Find where the given text appears and provide that cell's center as [X, Y] coordinate. 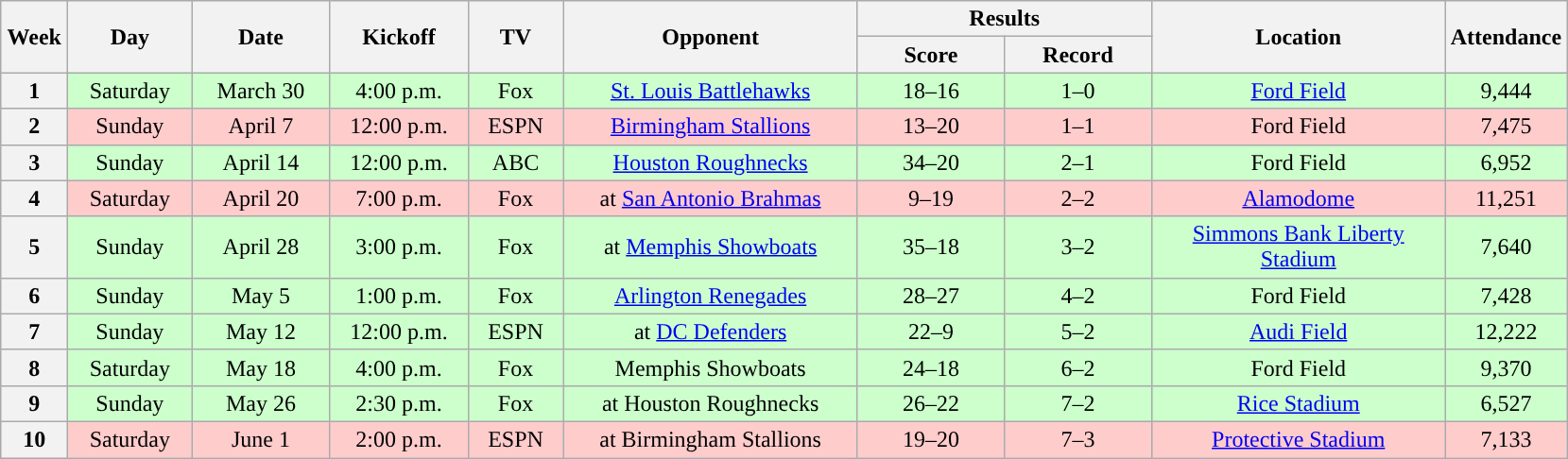
St. Louis Battlehawks [711, 91]
13–20 [931, 127]
26–22 [931, 403]
3:00 p.m. [399, 247]
Location [1299, 37]
Kickoff [399, 37]
2–1 [1078, 162]
Simmons Bank Liberty Stadium [1299, 247]
at Birmingham Stallions [711, 439]
7:00 p.m. [399, 198]
9–19 [931, 198]
7,428 [1506, 296]
6,952 [1506, 162]
Results [1004, 19]
7 [34, 331]
8 [34, 367]
9,444 [1506, 91]
5 [34, 247]
28–27 [931, 296]
6 [34, 296]
Alamodome [1299, 198]
3 [34, 162]
at San Antonio Brahmas [711, 198]
Memphis Showboats [711, 367]
March 30 [261, 91]
Protective Stadium [1299, 439]
19–20 [931, 439]
Attendance [1506, 37]
9 [34, 403]
6–2 [1078, 367]
11,251 [1506, 198]
7–3 [1078, 439]
9,370 [1506, 367]
May 26 [261, 403]
Arlington Renegades [711, 296]
7,475 [1506, 127]
24–18 [931, 367]
Audi Field [1299, 331]
Houston Roughnecks [711, 162]
1–0 [1078, 91]
1 [34, 91]
Score [931, 55]
April 7 [261, 127]
Rice Stadium [1299, 403]
34–20 [931, 162]
ABC [516, 162]
2–2 [1078, 198]
April 20 [261, 198]
12,222 [1506, 331]
April 28 [261, 247]
1–1 [1078, 127]
May 12 [261, 331]
Date [261, 37]
May 5 [261, 296]
6,527 [1506, 403]
4 [34, 198]
at Memphis Showboats [711, 247]
4–2 [1078, 296]
35–18 [931, 247]
7,133 [1506, 439]
5–2 [1078, 331]
at Houston Roughnecks [711, 403]
10 [34, 439]
3–2 [1078, 247]
2:00 p.m. [399, 439]
7–2 [1078, 403]
1:00 p.m. [399, 296]
2 [34, 127]
Week [34, 37]
Opponent [711, 37]
April 14 [261, 162]
June 1 [261, 439]
2:30 p.m. [399, 403]
Birmingham Stallions [711, 127]
Day [130, 37]
May 18 [261, 367]
22–9 [931, 331]
7,640 [1506, 247]
Record [1078, 55]
18–16 [931, 91]
at DC Defenders [711, 331]
TV [516, 37]
